Capture the cell that displays the provided text and extract its (x, y) central coordinate. 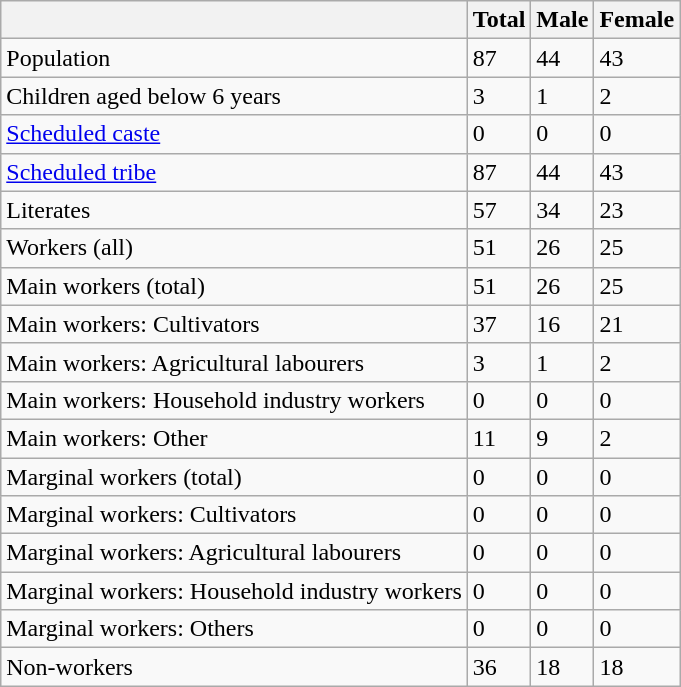
Marginal workers: Household industry workers (234, 591)
9 (562, 438)
Non-workers (234, 667)
36 (499, 667)
Main workers: Household industry workers (234, 400)
Marginal workers (total) (234, 477)
Scheduled tribe (234, 172)
11 (499, 438)
Marginal workers: Others (234, 629)
Marginal workers: Agricultural labourers (234, 553)
Main workers (total) (234, 286)
Main workers: Cultivators (234, 324)
Female (637, 20)
Literates (234, 210)
57 (499, 210)
Population (234, 58)
Male (562, 20)
Main workers: Other (234, 438)
21 (637, 324)
Children aged below 6 years (234, 96)
Total (499, 20)
37 (499, 324)
34 (562, 210)
Main workers: Agricultural labourers (234, 362)
Scheduled caste (234, 134)
23 (637, 210)
16 (562, 324)
Workers (all) (234, 248)
Marginal workers: Cultivators (234, 515)
